Determine the (x, y) coordinate at the center of the cell enclosing the given text.  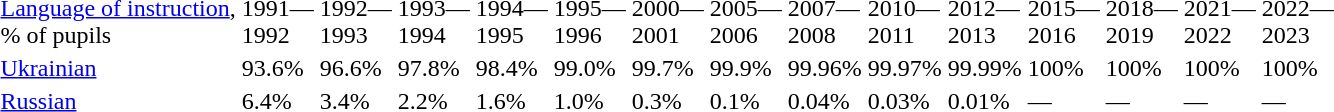
99.96% (824, 68)
99.7% (668, 68)
96.6% (356, 68)
99.9% (746, 68)
93.6% (278, 68)
98.4% (512, 68)
99.0% (590, 68)
99.97% (904, 68)
99.99% (984, 68)
97.8% (434, 68)
